Return the (X, Y) coordinate for the center point of the cell that contains the specified text.  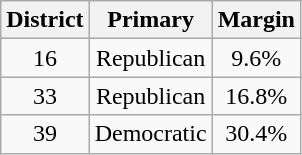
16.8% (256, 96)
33 (45, 96)
16 (45, 58)
39 (45, 134)
Primary (150, 20)
Democratic (150, 134)
Margin (256, 20)
30.4% (256, 134)
9.6% (256, 58)
District (45, 20)
